For the text-containing cell, return its midpoint in [X, Y] coordinate format. 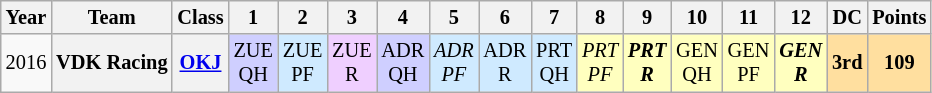
7 [554, 17]
GENPF [749, 63]
11 [749, 17]
109 [899, 63]
ZUEQH [254, 63]
VDK Racing [112, 63]
2 [302, 17]
GENR [800, 63]
4 [402, 17]
3rd [847, 63]
ZUER [352, 63]
6 [506, 17]
Year [26, 17]
ADRR [506, 63]
1 [254, 17]
Class [200, 17]
8 [600, 17]
Team [112, 17]
ADRQH [402, 63]
2016 [26, 63]
ZUEPF [302, 63]
9 [647, 17]
PRTPF [600, 63]
PRTQH [554, 63]
Points [899, 17]
5 [454, 17]
OKJ [200, 63]
10 [697, 17]
12 [800, 17]
GENQH [697, 63]
3 [352, 17]
DC [847, 17]
PRTR [647, 63]
ADRPF [454, 63]
